Capture the cell that displays the provided text and extract its [x, y] central coordinate. 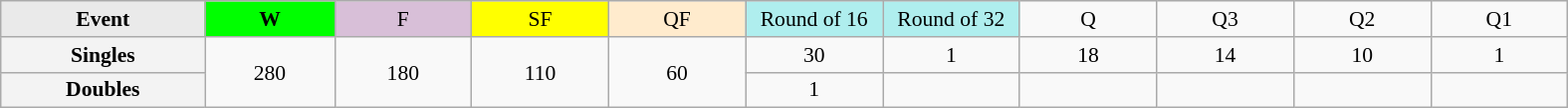
18 [1088, 55]
Round of 32 [951, 19]
60 [677, 72]
110 [541, 72]
Q3 [1226, 19]
Event [104, 19]
10 [1362, 55]
Q [1088, 19]
Singles [104, 55]
30 [814, 55]
280 [270, 72]
SF [541, 19]
Round of 16 [814, 19]
F [403, 19]
Q1 [1499, 19]
14 [1226, 55]
QF [677, 19]
Q2 [1362, 19]
180 [403, 72]
W [270, 19]
Doubles [104, 90]
